Search for the cell housing the specified text and yield its [x, y] center coordinate. 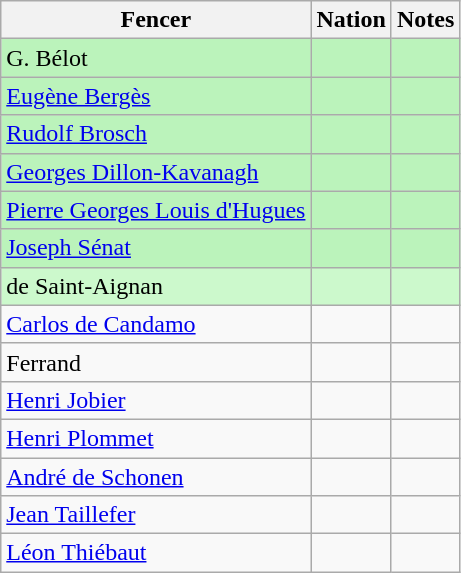
Joseph Sénat [156, 248]
Eugène Bergès [156, 96]
de Saint-Aignan [156, 286]
Henri Plommet [156, 438]
Jean Taillefer [156, 515]
André de Schonen [156, 477]
Notes [425, 20]
Pierre Georges Louis d'Hugues [156, 210]
Henri Jobier [156, 400]
Fencer [156, 20]
Georges Dillon-Kavanagh [156, 172]
Ferrand [156, 362]
Rudolf Brosch [156, 134]
Léon Thiébaut [156, 553]
Carlos de Candamo [156, 324]
G. Bélot [156, 58]
Nation [351, 20]
